Determine the (X, Y) coordinate at the center of the cell enclosing the given text.  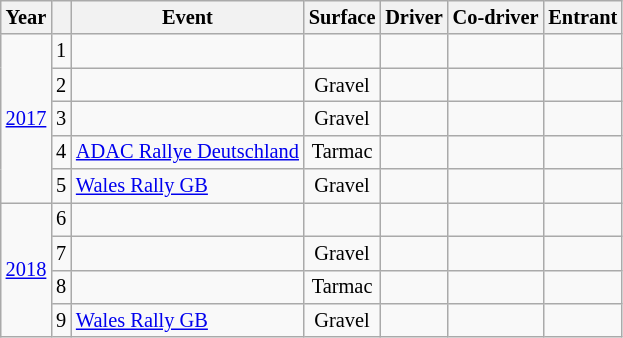
Year (26, 17)
7 (61, 253)
4 (61, 152)
ADAC Rallye Deutschland (188, 152)
9 (61, 320)
2018 (26, 270)
1 (61, 51)
5 (61, 186)
Surface (342, 17)
Event (188, 17)
2 (61, 85)
8 (61, 287)
6 (61, 219)
Driver (414, 17)
Co-driver (496, 17)
2017 (26, 118)
3 (61, 118)
Entrant (582, 17)
